Locate the cell with the specified text and output its [X, Y] center coordinate. 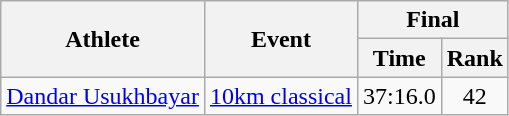
37:16.0 [399, 96]
Final [432, 20]
10km classical [280, 96]
42 [474, 96]
Time [399, 58]
Event [280, 39]
Dandar Usukhbayar [103, 96]
Rank [474, 58]
Athlete [103, 39]
